Output the [x, y] coordinate of the center of the cell containing the given text.  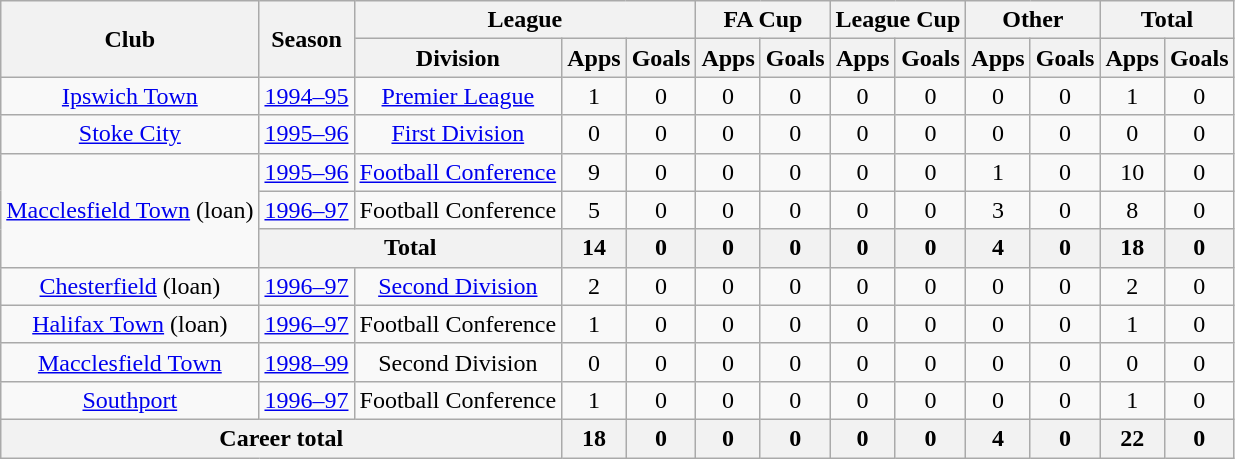
Premier League [458, 96]
Halifax Town (loan) [130, 324]
5 [594, 210]
9 [594, 172]
Career total [282, 438]
10 [1132, 172]
FA Cup [763, 20]
8 [1132, 210]
First Division [458, 134]
Division [458, 58]
League Cup [898, 20]
Stoke City [130, 134]
Macclesfield Town (loan) [130, 210]
Ipswich Town [130, 96]
League [525, 20]
3 [998, 210]
14 [594, 248]
Chesterfield (loan) [130, 286]
1994–95 [306, 96]
22 [1132, 438]
Southport [130, 400]
1998–99 [306, 362]
Club [130, 39]
Other [1033, 20]
Macclesfield Town [130, 362]
Season [306, 39]
